For the text-containing cell, return its midpoint in (X, Y) coordinate format. 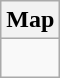
Map (30, 20)
